From the cell containing the given text, extract its center point as [x, y] coordinate. 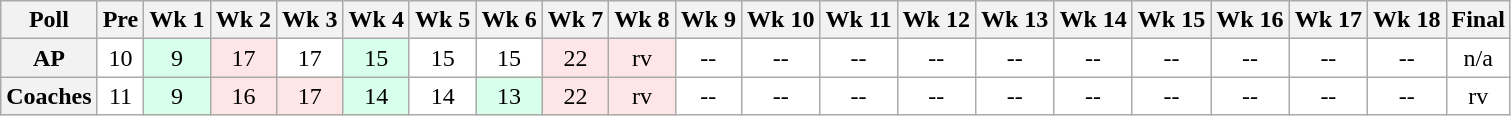
Wk 7 [575, 20]
13 [509, 96]
Wk 8 [642, 20]
Wk 14 [1093, 20]
11 [120, 96]
Wk 9 [708, 20]
Wk 16 [1250, 20]
Wk 4 [376, 20]
Wk 11 [858, 20]
Wk 1 [177, 20]
Wk 3 [310, 20]
Wk 6 [509, 20]
Wk 5 [442, 20]
AP [49, 58]
10 [120, 58]
Final [1478, 20]
Wk 17 [1328, 20]
Wk 12 [936, 20]
Wk 10 [781, 20]
Pre [120, 20]
n/a [1478, 58]
16 [243, 96]
Wk 2 [243, 20]
Wk 13 [1014, 20]
Coaches [49, 96]
Wk 18 [1407, 20]
Poll [49, 20]
Wk 15 [1171, 20]
